Return (x, y) of the center of cell containing provided text 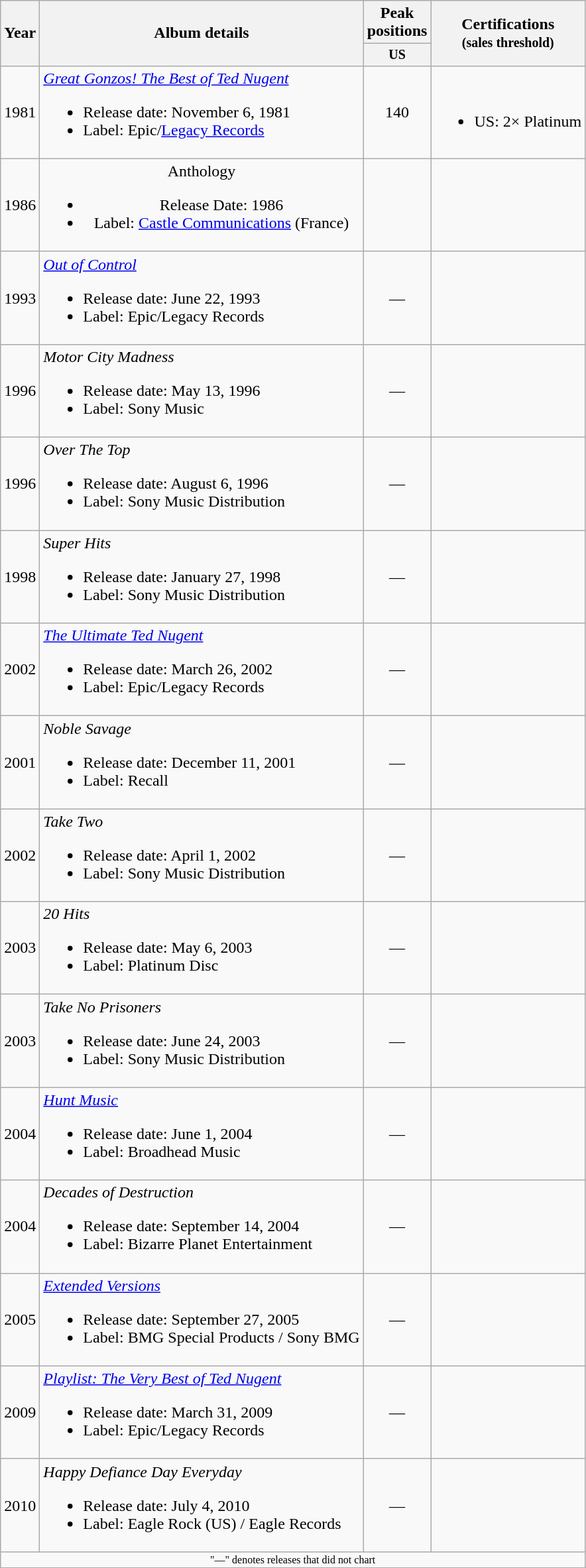
2010 (20, 1505)
Happy Defiance Day EverydayRelease date: July 4, 2010Label: Eagle Rock (US) / Eagle Records (202, 1505)
AnthologyRelease Date: 1986Label: Castle Communications (France) (202, 205)
Super HitsRelease date: January 27, 1998Label: Sony Music Distribution (202, 577)
Great Gonzos! The Best of Ted NugentRelease date: November 6, 1981Label: Epic/Legacy Records (202, 112)
2001 (20, 762)
Decades of DestructionRelease date: September 14, 2004Label: Bizarre Planet Entertainment (202, 1227)
1998 (20, 577)
The Ultimate Ted NugentRelease date: March 26, 2002Label: Epic/Legacy Records (202, 670)
"—" denotes releases that did not chart (293, 1559)
140 (397, 112)
Certifications(sales threshold) (508, 33)
2009 (20, 1412)
Take TwoRelease date: April 1, 2002Label: Sony Music Distribution (202, 855)
1993 (20, 298)
US: 2× Platinum (508, 112)
Out of ControlRelease date: June 22, 1993Label: Epic/Legacy Records (202, 298)
Album details (202, 33)
Noble SavageRelease date: December 11, 2001Label: Recall (202, 762)
Motor City MadnessRelease date: May 13, 1996Label: Sony Music (202, 391)
Take No PrisonersRelease date: June 24, 2003Label: Sony Music Distribution (202, 1041)
Extended VersionsRelease date: September 27, 2005Label: BMG Special Products / Sony BMG (202, 1319)
1986 (20, 205)
Over The TopRelease date: August 6, 1996Label: Sony Music Distribution (202, 484)
Playlist: The Very Best of Ted NugentRelease date: March 31, 2009Label: Epic/Legacy Records (202, 1412)
1981 (20, 112)
Year (20, 33)
2005 (20, 1319)
US (397, 54)
Hunt MusicRelease date: June 1, 2004Label: Broadhead Music (202, 1134)
Peak positions (397, 23)
20 HitsRelease date: May 6, 2003Label: Platinum Disc (202, 948)
